Extract the [X, Y] coordinate from the center of the cell holding the provided text.  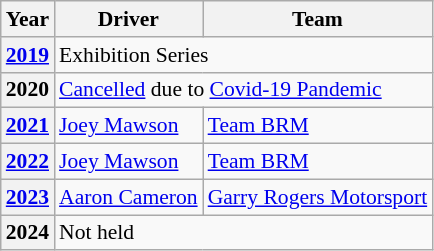
2022 [28, 162]
Exhibition Series [243, 55]
Team [318, 19]
2019 [28, 55]
Not held [243, 233]
Garry Rogers Motorsport [318, 197]
2024 [28, 233]
Driver [128, 19]
Cancelled due to Covid-19 Pandemic [243, 90]
Year [28, 19]
Aaron Cameron [128, 197]
2023 [28, 197]
2020 [28, 90]
2021 [28, 126]
